For the text-containing cell, return its midpoint in (x, y) coordinate format. 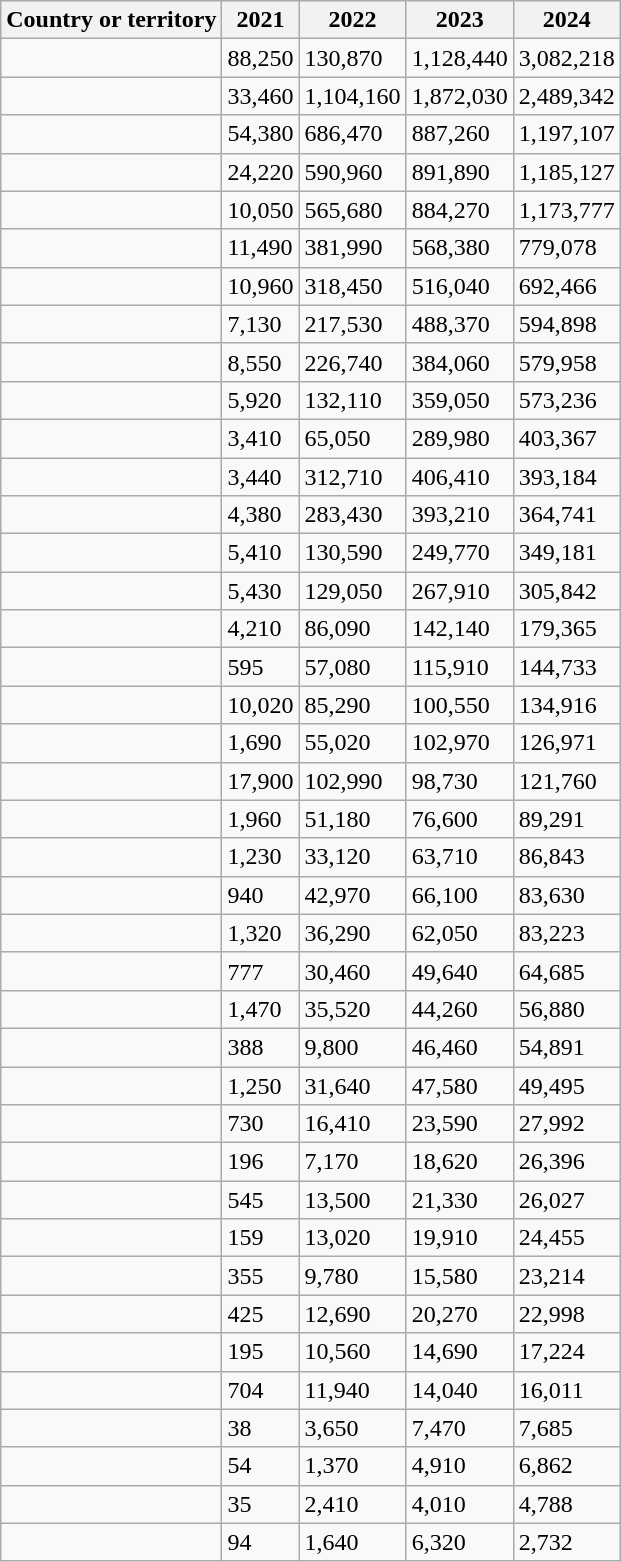
63,710 (460, 857)
179,365 (566, 629)
730 (260, 1124)
134,916 (566, 705)
Country or territory (112, 20)
88,250 (260, 58)
54,891 (566, 1047)
425 (260, 1314)
1,470 (260, 1009)
488,370 (460, 324)
590,960 (352, 172)
8,550 (260, 362)
56,880 (566, 1009)
7,470 (460, 1428)
1,104,160 (352, 96)
10,050 (260, 210)
10,560 (352, 1352)
49,495 (566, 1085)
33,120 (352, 857)
940 (260, 895)
102,970 (460, 743)
7,170 (352, 1162)
2,489,342 (566, 96)
381,990 (352, 248)
11,490 (260, 248)
289,980 (460, 438)
24,455 (566, 1238)
129,050 (352, 591)
51,180 (352, 819)
7,130 (260, 324)
31,640 (352, 1085)
22,998 (566, 1314)
89,291 (566, 819)
20,270 (460, 1314)
98,730 (460, 781)
565,680 (352, 210)
65,050 (352, 438)
26,027 (566, 1200)
64,685 (566, 971)
55,020 (352, 743)
15,580 (460, 1276)
283,430 (352, 515)
54,380 (260, 134)
24,220 (260, 172)
142,140 (460, 629)
83,223 (566, 933)
13,500 (352, 1200)
35,520 (352, 1009)
884,270 (460, 210)
359,050 (460, 400)
595 (260, 667)
568,380 (460, 248)
159 (260, 1238)
30,460 (352, 971)
1,690 (260, 743)
777 (260, 971)
2023 (460, 20)
1,185,127 (566, 172)
393,210 (460, 515)
14,690 (460, 1352)
4,210 (260, 629)
2,410 (352, 1504)
115,910 (460, 667)
312,710 (352, 477)
2021 (260, 20)
10,020 (260, 705)
779,078 (566, 248)
6,862 (566, 1466)
4,010 (460, 1504)
100,550 (460, 705)
5,430 (260, 591)
5,920 (260, 400)
57,080 (352, 667)
33,460 (260, 96)
2,732 (566, 1542)
364,741 (566, 515)
516,040 (460, 286)
393,184 (566, 477)
18,620 (460, 1162)
7,685 (566, 1428)
2024 (566, 20)
355 (260, 1276)
17,224 (566, 1352)
132,110 (352, 400)
267,910 (460, 591)
9,800 (352, 1047)
19,910 (460, 1238)
86,090 (352, 629)
2022 (352, 20)
573,236 (566, 400)
1,197,107 (566, 134)
195 (260, 1352)
23,590 (460, 1124)
1,250 (260, 1085)
130,870 (352, 58)
86,843 (566, 857)
5,410 (260, 553)
66,100 (460, 895)
27,992 (566, 1124)
21,330 (460, 1200)
579,958 (566, 362)
36,290 (352, 933)
692,466 (566, 286)
76,600 (460, 819)
686,470 (352, 134)
594,898 (566, 324)
38 (260, 1428)
26,396 (566, 1162)
226,740 (352, 362)
102,990 (352, 781)
217,530 (352, 324)
126,971 (566, 743)
17,900 (260, 781)
1,173,777 (566, 210)
83,630 (566, 895)
3,410 (260, 438)
4,910 (460, 1466)
16,410 (352, 1124)
3,440 (260, 477)
46,460 (460, 1047)
14,040 (460, 1390)
94 (260, 1542)
4,380 (260, 515)
1,640 (352, 1542)
62,050 (460, 933)
6,320 (460, 1542)
85,290 (352, 705)
9,780 (352, 1276)
3,082,218 (566, 58)
1,370 (352, 1466)
42,970 (352, 895)
384,060 (460, 362)
54 (260, 1466)
305,842 (566, 591)
318,450 (352, 286)
13,020 (352, 1238)
388 (260, 1047)
44,260 (460, 1009)
121,760 (566, 781)
196 (260, 1162)
891,890 (460, 172)
704 (260, 1390)
3,650 (352, 1428)
1,872,030 (460, 96)
11,940 (352, 1390)
4,788 (566, 1504)
1,230 (260, 857)
47,580 (460, 1085)
130,590 (352, 553)
49,640 (460, 971)
1,960 (260, 819)
403,367 (566, 438)
12,690 (352, 1314)
406,410 (460, 477)
23,214 (566, 1276)
35 (260, 1504)
16,011 (566, 1390)
545 (260, 1200)
1,128,440 (460, 58)
887,260 (460, 134)
1,320 (260, 933)
144,733 (566, 667)
349,181 (566, 553)
249,770 (460, 553)
10,960 (260, 286)
